Return the (x, y) coordinate for the center point of the cell that contains the specified text.  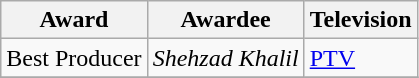
Awardee (226, 20)
PTV (360, 58)
Television (360, 20)
Award (74, 20)
Shehzad Khalil (226, 58)
Best Producer (74, 58)
